Output the (X, Y) coordinate of the center of the cell containing the given text.  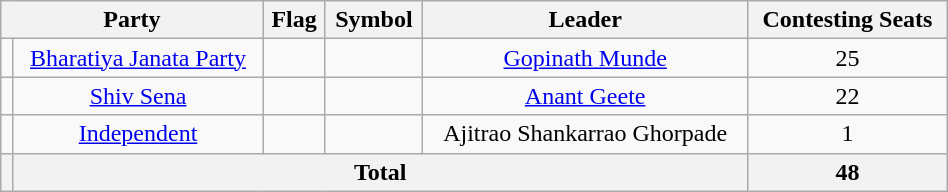
Party (132, 20)
Symbol (374, 20)
Contesting Seats (848, 20)
Gopinath Munde (586, 58)
Anant Geete (586, 96)
Independent (138, 134)
1 (848, 134)
Total (380, 172)
Leader (586, 20)
22 (848, 96)
48 (848, 172)
Shiv Sena (138, 96)
Flag (294, 20)
Ajitrao Shankarrao Ghorpade (586, 134)
25 (848, 58)
Bharatiya Janata Party (138, 58)
